Search for the cell housing the specified text and yield its (x, y) center coordinate. 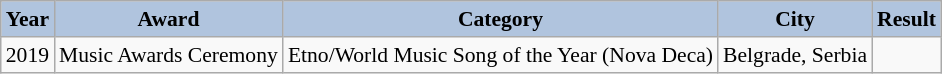
Category (500, 19)
Year (28, 19)
Music Awards Ceremony (168, 55)
2019 (28, 55)
City (795, 19)
Etno/World Music Song of the Year (Nova Deca) (500, 55)
Award (168, 19)
Belgrade, Serbia (795, 55)
Result (906, 19)
